Locate the cell with the specified text and output its [x, y] center coordinate. 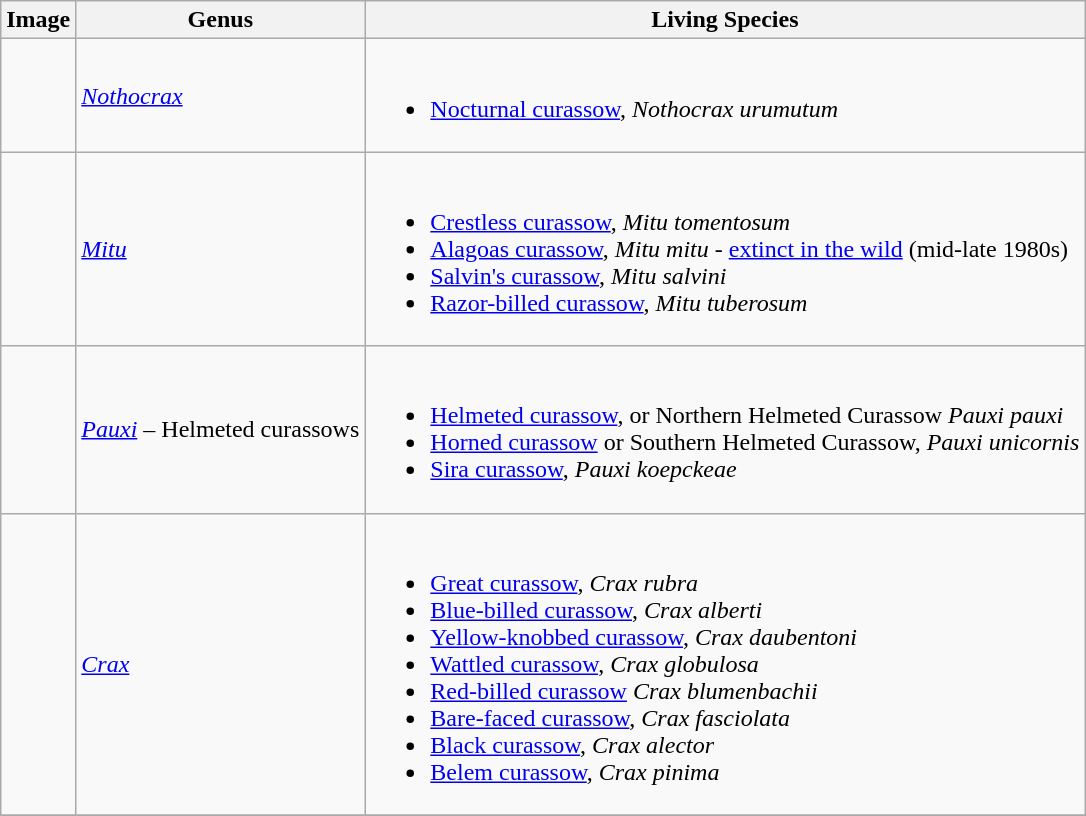
Image [38, 20]
Pauxi – Helmeted curassows [220, 430]
Mitu [220, 249]
Living Species [725, 20]
Crax [220, 664]
Nothocrax [220, 96]
Genus [220, 20]
Nocturnal curassow, Nothocrax urumutum [725, 96]
